Extract the [x, y] coordinate from the center of the cell holding the provided text.  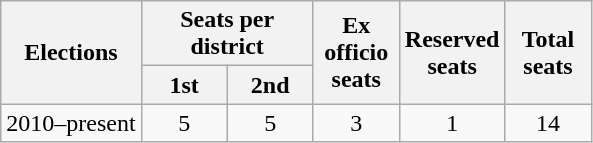
2nd [270, 85]
14 [548, 123]
Reserved seats [452, 52]
1 [452, 123]
Elections [71, 52]
Total seats [548, 52]
Ex officio seats [356, 52]
1st [184, 85]
3 [356, 123]
Seats per district [227, 34]
2010–present [71, 123]
